Pinpoint the cell where the given text exists, returning its [x, y] midpoint coordinate. 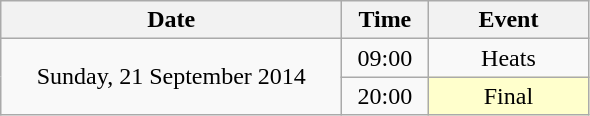
20:00 [385, 96]
09:00 [385, 58]
Final [508, 96]
Date [172, 20]
Event [508, 20]
Sunday, 21 September 2014 [172, 77]
Time [385, 20]
Heats [508, 58]
